Provide the (x, y) coordinate of the cell's center where the given text is located.  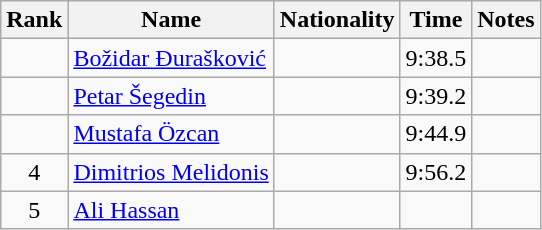
9:56.2 (436, 172)
5 (34, 210)
Božidar Đurašković (171, 58)
Rank (34, 20)
Dimitrios Melidonis (171, 172)
9:39.2 (436, 96)
Mustafa Özcan (171, 134)
9:44.9 (436, 134)
Petar Šegedin (171, 96)
Name (171, 20)
Nationality (337, 20)
Ali Hassan (171, 210)
4 (34, 172)
Notes (506, 20)
9:38.5 (436, 58)
Time (436, 20)
